Return the [X, Y] coordinate for the center point of the cell that contains the specified text.  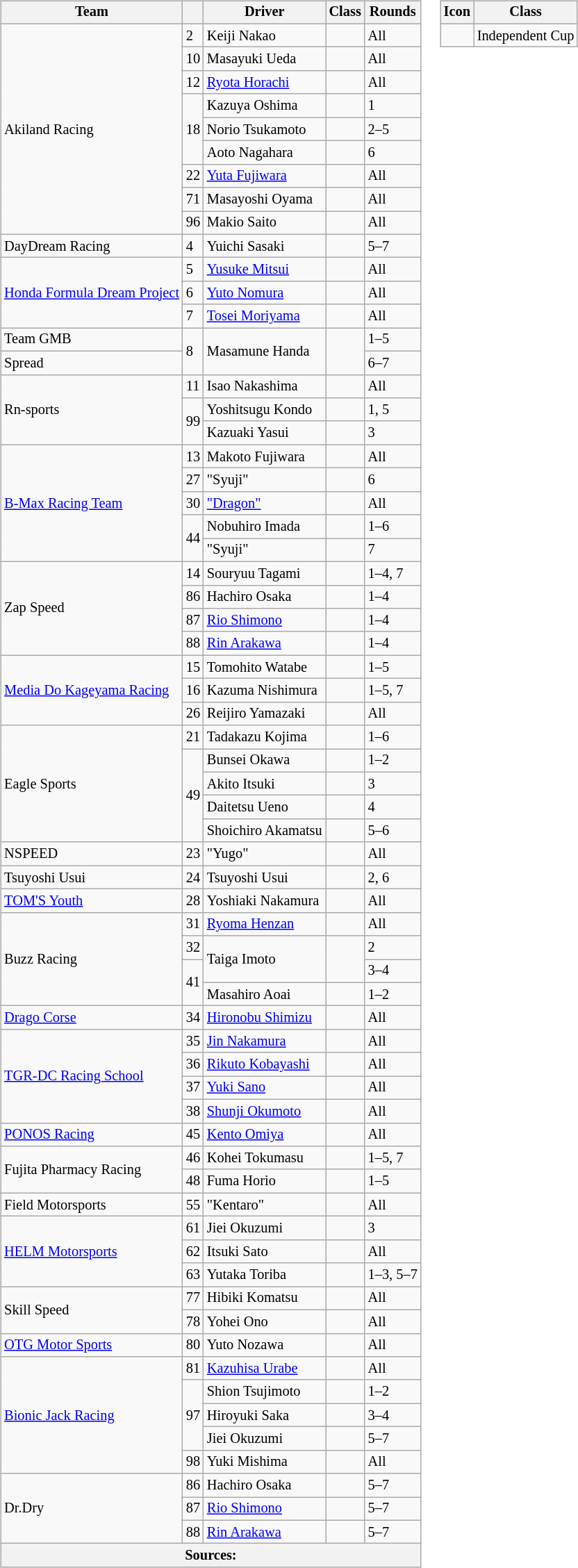
NSPEED [92, 854]
13 [193, 456]
Jin Nakamura [265, 1041]
DayDream Racing [92, 246]
Yuto Nomura [265, 293]
"Dragon" [265, 503]
31 [193, 924]
10 [193, 59]
Honda Formula Dream Project [92, 293]
Yuki Mishima [265, 1462]
8 [193, 352]
77 [193, 1298]
48 [193, 1181]
18 [193, 129]
62 [193, 1251]
Tosei Moriyama [265, 316]
"Yugo" [265, 854]
Yuta Fujiwara [265, 176]
Yuki Sano [265, 1088]
Team GMB [92, 340]
Driver [265, 13]
49 [193, 796]
44 [193, 538]
46 [193, 1158]
41 [193, 982]
78 [193, 1321]
Masahiro Aoai [265, 994]
TOM'S Youth [92, 901]
Itsuki Sato [265, 1251]
Masayoshi Oyama [265, 199]
6–7 [393, 363]
Bunsei Okawa [265, 761]
Kento Omiya [265, 1134]
Drago Corse [92, 1018]
Field Motorsports [92, 1205]
Hironobu Shimizu [265, 1018]
Media Do Kageyama Racing [92, 691]
5 [193, 270]
Masayuki Ueda [265, 59]
Yuto Nozawa [265, 1345]
Hiroyuki Saka [265, 1415]
23 [193, 854]
HELM Motorsports [92, 1252]
96 [193, 223]
Kohei Tokumasu [265, 1158]
Isao Nakashima [265, 386]
80 [193, 1345]
Kazuaki Yasui [265, 433]
Dr.Dry [92, 1509]
27 [193, 480]
Yoshiaki Nakamura [265, 901]
Hibiki Komatsu [265, 1298]
Yuichi Sasaki [265, 246]
99 [193, 421]
Souryuu Tagami [265, 573]
Bionic Jack Racing [92, 1415]
30 [193, 503]
11 [193, 386]
OTG Motor Sports [92, 1345]
Makoto Fujiwara [265, 456]
Norio Tsukamoto [265, 129]
"Kentaro" [265, 1205]
1–4, 7 [393, 573]
Taiga Imoto [265, 959]
24 [193, 877]
Yutaka Toriba [265, 1275]
37 [193, 1088]
Shion Tsujimoto [265, 1392]
PONOS Racing [92, 1134]
Tadakazu Kojima [265, 737]
Kazuya Oshima [265, 106]
15 [193, 667]
Shunji Okumoto [265, 1111]
Fuma Horio [265, 1181]
Reijiro Yamazaki [265, 713]
38 [193, 1111]
98 [193, 1462]
Fujita Pharmacy Racing [92, 1170]
Kazuhisa Urabe [265, 1369]
Keiji Nakao [265, 35]
61 [193, 1228]
Rn-sports [92, 410]
55 [193, 1205]
35 [193, 1041]
Masamune Handa [265, 352]
45 [193, 1134]
Team [92, 13]
Aoto Nagahara [265, 153]
22 [193, 176]
Zap Speed [92, 609]
16 [193, 691]
Yohei Ono [265, 1321]
36 [193, 1064]
81 [193, 1369]
12 [193, 83]
Sources: [210, 1555]
Yusuke Mitsui [265, 270]
Ryoma Henzan [265, 924]
Daitetsu Ueno [265, 807]
Akito Itsuki [265, 784]
1–3, 5–7 [393, 1275]
Kazuma Nishimura [265, 691]
Eagle Sports [92, 784]
Nobuhiro Imada [265, 527]
Rikuto Kobayashi [265, 1064]
14 [193, 573]
71 [193, 199]
32 [193, 948]
21 [193, 737]
Buzz Racing [92, 959]
Akiland Racing [92, 129]
28 [193, 901]
Shoichiro Akamatsu [265, 831]
Tomohito Watabe [265, 667]
97 [193, 1414]
Independent Cup [526, 35]
26 [193, 713]
B-Max Racing Team [92, 503]
Icon [457, 13]
2–5 [393, 129]
63 [193, 1275]
Spread [92, 363]
Skill Speed [92, 1310]
5–6 [393, 831]
2, 6 [393, 877]
Ryota Horachi [265, 83]
1, 5 [393, 410]
Makio Saito [265, 223]
TGR-DC Racing School [92, 1077]
1 [393, 106]
Rounds [393, 13]
34 [193, 1018]
Yoshitsugu Kondo [265, 410]
